Pinpoint the cell where the given text exists, returning its (X, Y) midpoint coordinate. 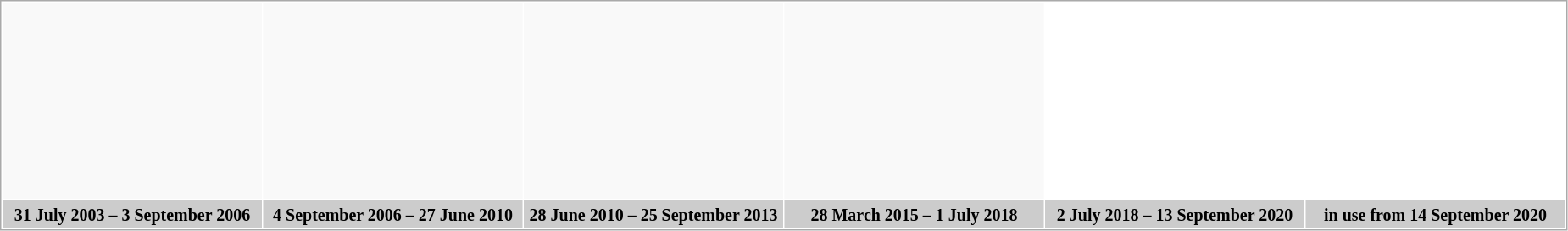
28 June 2010 – 25 September 2013 (653, 214)
28 March 2015 – 1 July 2018 (915, 214)
31 July 2003 – 3 September 2006 (132, 214)
2 July 2018 – 13 September 2020 (1175, 214)
4 September 2006 – 27 June 2010 (392, 214)
in use from 14 September 2020 (1435, 214)
